Return the (X, Y) coordinate for the center point of the cell that contains the specified text.  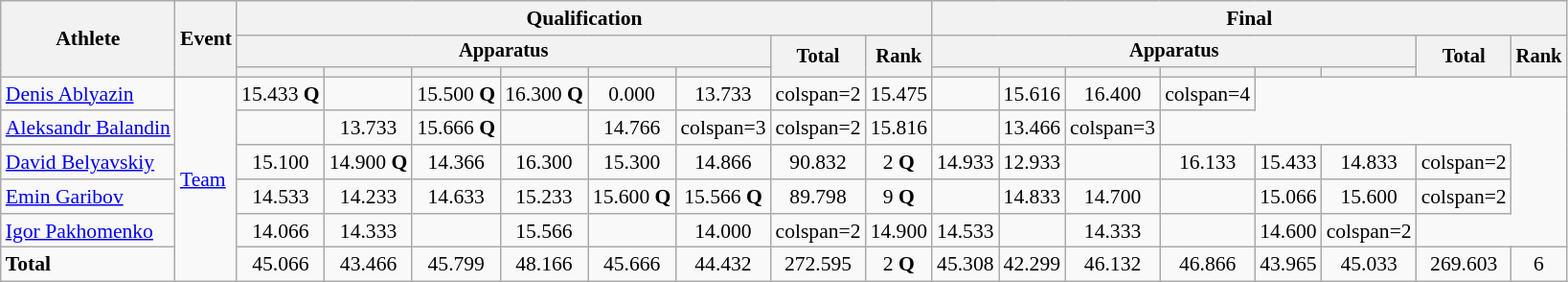
46.866 (1207, 265)
15.100 (281, 162)
15.816 (898, 129)
44.432 (722, 265)
45.066 (281, 265)
14.233 (369, 197)
272.595 (818, 265)
Aleksandr Balandin (88, 129)
Igor Pakhomenko (88, 231)
15.566 (544, 231)
46.132 (1113, 265)
15.566 Q (722, 197)
14.866 (722, 162)
48.166 (544, 265)
269.603 (1464, 265)
90.832 (818, 162)
14.633 (456, 197)
Qualification (584, 18)
14.366 (456, 162)
45.666 (632, 265)
14.000 (722, 231)
12.933 (1033, 162)
15.233 (544, 197)
15.433 (1287, 162)
16.400 (1113, 94)
45.033 (1370, 265)
15.066 (1287, 197)
14.766 (632, 129)
14.900 (898, 231)
14.900 Q (369, 162)
15.666 Q (456, 129)
15.600 (1370, 197)
0.000 (632, 94)
9 Q (898, 197)
15.433 Q (281, 94)
15.500 Q (456, 94)
Emin Garibov (88, 197)
43.965 (1287, 265)
13.466 (1033, 129)
45.799 (456, 265)
Denis Ablyazin (88, 94)
43.466 (369, 265)
14.066 (281, 231)
Final (1249, 18)
Team (206, 179)
14.600 (1287, 231)
16.133 (1207, 162)
14.700 (1113, 197)
16.300 (544, 162)
Event (206, 38)
16.300 Q (544, 94)
15.600 Q (632, 197)
15.300 (632, 162)
David Belyavskiy (88, 162)
15.475 (898, 94)
89.798 (818, 197)
42.299 (1033, 265)
14.933 (966, 162)
15.616 (1033, 94)
colspan=4 (1207, 94)
45.308 (966, 265)
Athlete (88, 38)
6 (1539, 265)
